Provide the [x, y] coordinate of the cell's center where the given text is located.  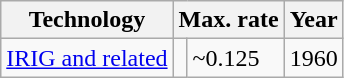
Max. rate [228, 20]
1960 [314, 58]
Year [314, 20]
Technology [87, 20]
IRIG and related [87, 58]
~0.125 [236, 58]
